Search for the cell housing the specified text and yield its (X, Y) center coordinate. 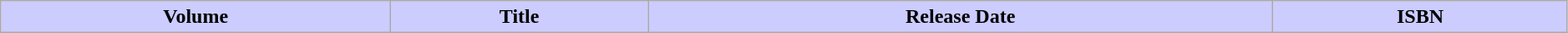
Title (520, 17)
Volume (195, 17)
ISBN (1420, 17)
Release Date (961, 17)
